Capture the cell that displays the provided text and extract its [x, y] central coordinate. 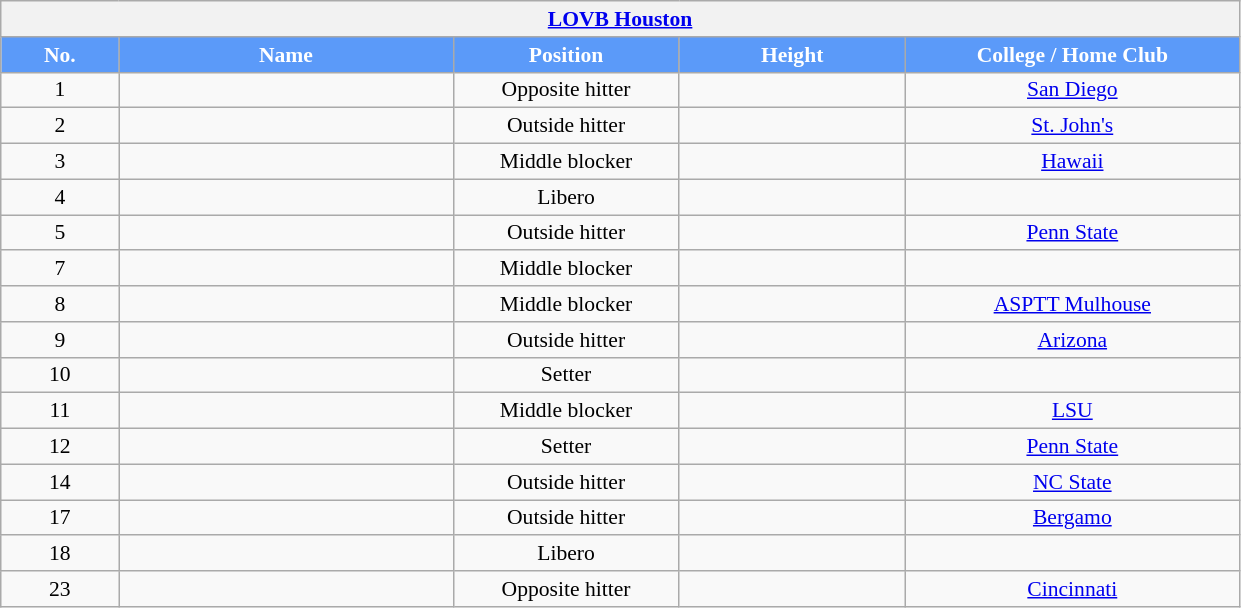
Name [286, 55]
3 [60, 162]
23 [60, 589]
ASPTT Mulhouse [1072, 304]
Position [566, 55]
College / Home Club [1072, 55]
Cincinnati [1072, 589]
NC State [1072, 482]
LOVB Houston [620, 19]
San Diego [1072, 90]
LSU [1072, 411]
9 [60, 340]
18 [60, 554]
No. [60, 55]
17 [60, 518]
2 [60, 126]
11 [60, 411]
14 [60, 482]
5 [60, 233]
Height [792, 55]
12 [60, 447]
St. John's [1072, 126]
7 [60, 269]
Arizona [1072, 340]
10 [60, 375]
Hawaii [1072, 162]
1 [60, 90]
Bergamo [1072, 518]
4 [60, 197]
8 [60, 304]
